Identify which cell holds the provided text, then report its (X, Y) central coordinate. 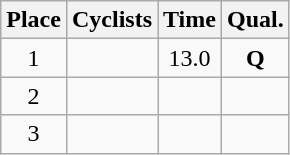
3 (34, 134)
Cyclists (112, 20)
Qual. (255, 20)
1 (34, 58)
Place (34, 20)
2 (34, 96)
Q (255, 58)
Time (190, 20)
13.0 (190, 58)
